Provide the [x, y] coordinate of the cell's center where the given text is located.  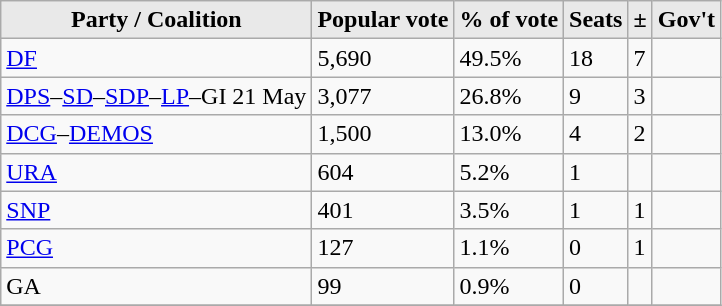
Seats [596, 20]
26.8% [509, 96]
7 [640, 58]
DCG–DEMOS [156, 134]
PCG [156, 248]
± [640, 20]
3 [640, 96]
5,690 [383, 58]
99 [383, 286]
% of vote [509, 20]
1.1% [509, 248]
GA [156, 286]
DPS–SD–SDP–LP–GI 21 May [156, 96]
3,077 [383, 96]
2 [640, 134]
9 [596, 96]
3.5% [509, 210]
URA [156, 172]
Popular vote [383, 20]
604 [383, 172]
127 [383, 248]
SNP [156, 210]
4 [596, 134]
0.9% [509, 286]
DF [156, 58]
1,500 [383, 134]
13.0% [509, 134]
401 [383, 210]
Party / Coalition [156, 20]
Gov't [686, 20]
18 [596, 58]
49.5% [509, 58]
5.2% [509, 172]
